From the cell containing the given text, extract its center point as (X, Y) coordinate. 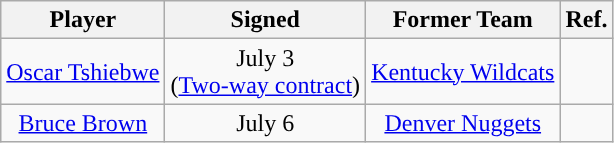
Denver Nuggets (463, 123)
Oscar Tshiebwe (83, 72)
Ref. (586, 20)
Signed (266, 20)
Former Team (463, 20)
Kentucky Wildcats (463, 72)
Bruce Brown (83, 123)
July 3(Two-way contract) (266, 72)
July 6 (266, 123)
Player (83, 20)
